Output the (X, Y) coordinate of the center of the cell containing the given text.  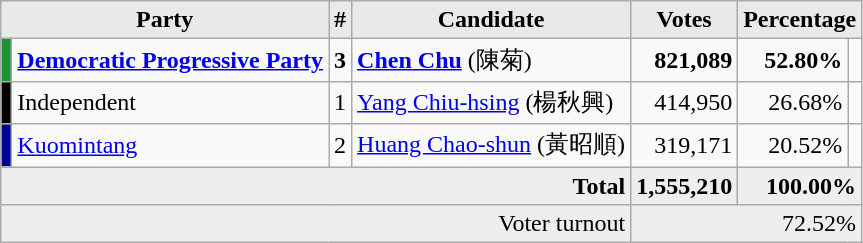
Voter turnout (316, 224)
Votes (684, 20)
# (340, 20)
Candidate (492, 20)
52.80% (793, 60)
2 (340, 146)
Huang Chao-shun (黃昭順) (492, 146)
Percentage (800, 20)
Total (316, 185)
26.68% (793, 102)
Chen Chu (陳菊) (492, 60)
Party (165, 20)
319,171 (684, 146)
20.52% (793, 146)
1,555,210 (684, 185)
414,950 (684, 102)
Democratic Progressive Party (170, 60)
Kuomintang (170, 146)
100.00% (800, 185)
821,089 (684, 60)
72.52% (746, 224)
1 (340, 102)
Yang Chiu-hsing (楊秋興) (492, 102)
Independent (170, 102)
3 (340, 60)
